Return the [X, Y] coordinate for the center point of the cell that contains the specified text.  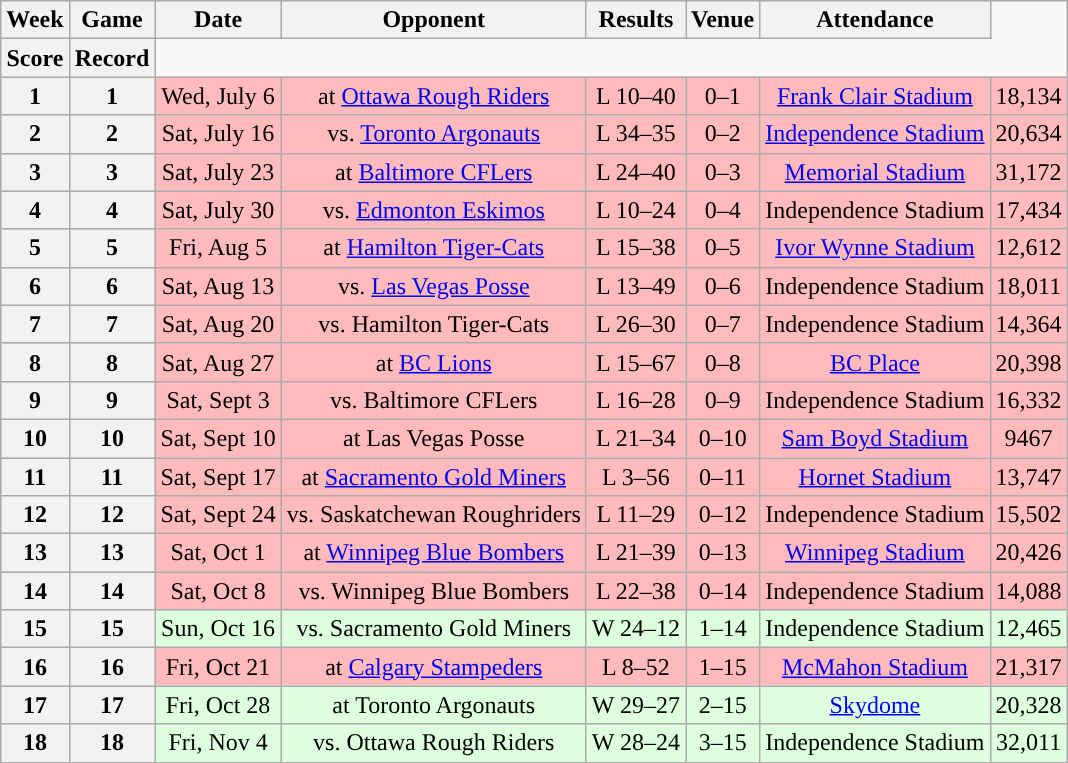
vs. Edmonton Eskimos [434, 210]
Game [112, 20]
Week [35, 20]
L 34–35 [636, 134]
20,426 [1028, 553]
L 15–67 [636, 362]
16,332 [1028, 400]
Attendance [875, 20]
Hornet Stadium [875, 477]
Sat, Sept 10 [218, 438]
vs. Winnipeg Blue Bombers [434, 591]
vs. Baltimore CFLers [434, 400]
13,747 [1028, 477]
Sat, Sept 24 [218, 515]
at Winnipeg Blue Bombers [434, 553]
0–9 [723, 400]
32,011 [1028, 743]
Sat, Sept 17 [218, 477]
vs. Toronto Argonauts [434, 134]
vs. Ottawa Rough Riders [434, 743]
L 21–34 [636, 438]
17,434 [1028, 210]
at Hamilton Tiger-Cats [434, 248]
Date [218, 20]
Frank Clair Stadium [875, 96]
21,317 [1028, 667]
W 28–24 [636, 743]
Sam Boyd Stadium [875, 438]
L 11–29 [636, 515]
18,134 [1028, 96]
14,088 [1028, 591]
0–13 [723, 553]
vs. Hamilton Tiger-Cats [434, 324]
Sat, Aug 20 [218, 324]
Sat, Oct 8 [218, 591]
Sat, Sept 3 [218, 400]
L 22–38 [636, 591]
0–8 [723, 362]
L 3–56 [636, 477]
9467 [1028, 438]
L 16–28 [636, 400]
Winnipeg Stadium [875, 553]
0–1 [723, 96]
Sat, July 23 [218, 172]
0–6 [723, 286]
Fri, Oct 28 [218, 705]
Sat, July 30 [218, 210]
at Baltimore CFLers [434, 172]
at Sacramento Gold Miners [434, 477]
3–15 [723, 743]
L 8–52 [636, 667]
0–11 [723, 477]
W 24–12 [636, 629]
vs. Sacramento Gold Miners [434, 629]
1–15 [723, 667]
1–14 [723, 629]
2–15 [723, 705]
14,364 [1028, 324]
L 10–24 [636, 210]
BC Place [875, 362]
L 26–30 [636, 324]
at Ottawa Rough Riders [434, 96]
vs. Las Vegas Posse [434, 286]
0–4 [723, 210]
Skydome [875, 705]
Record [112, 58]
Fri, Aug 5 [218, 248]
L 13–49 [636, 286]
Memorial Stadium [875, 172]
at Toronto Argonauts [434, 705]
20,398 [1028, 362]
0–2 [723, 134]
20,328 [1028, 705]
L 10–40 [636, 96]
0–3 [723, 172]
0–10 [723, 438]
at BC Lions [434, 362]
15,502 [1028, 515]
Sun, Oct 16 [218, 629]
Wed, July 6 [218, 96]
Fri, Nov 4 [218, 743]
at Calgary Stampeders [434, 667]
Sat, Aug 13 [218, 286]
Score [35, 58]
0–12 [723, 515]
L 21–39 [636, 553]
20,634 [1028, 134]
Opponent [434, 20]
L 15–38 [636, 248]
L 24–40 [636, 172]
Ivor Wynne Stadium [875, 248]
12,612 [1028, 248]
vs. Saskatchewan Roughriders [434, 515]
0–14 [723, 591]
McMahon Stadium [875, 667]
Venue [723, 20]
0–7 [723, 324]
0–5 [723, 248]
31,172 [1028, 172]
Sat, Aug 27 [218, 362]
12,465 [1028, 629]
Results [636, 20]
18,011 [1028, 286]
Fri, Oct 21 [218, 667]
W 29–27 [636, 705]
at Las Vegas Posse [434, 438]
Sat, Oct 1 [218, 553]
Sat, July 16 [218, 134]
